Return the [X, Y] coordinate for the center point of the cell that contains the specified text.  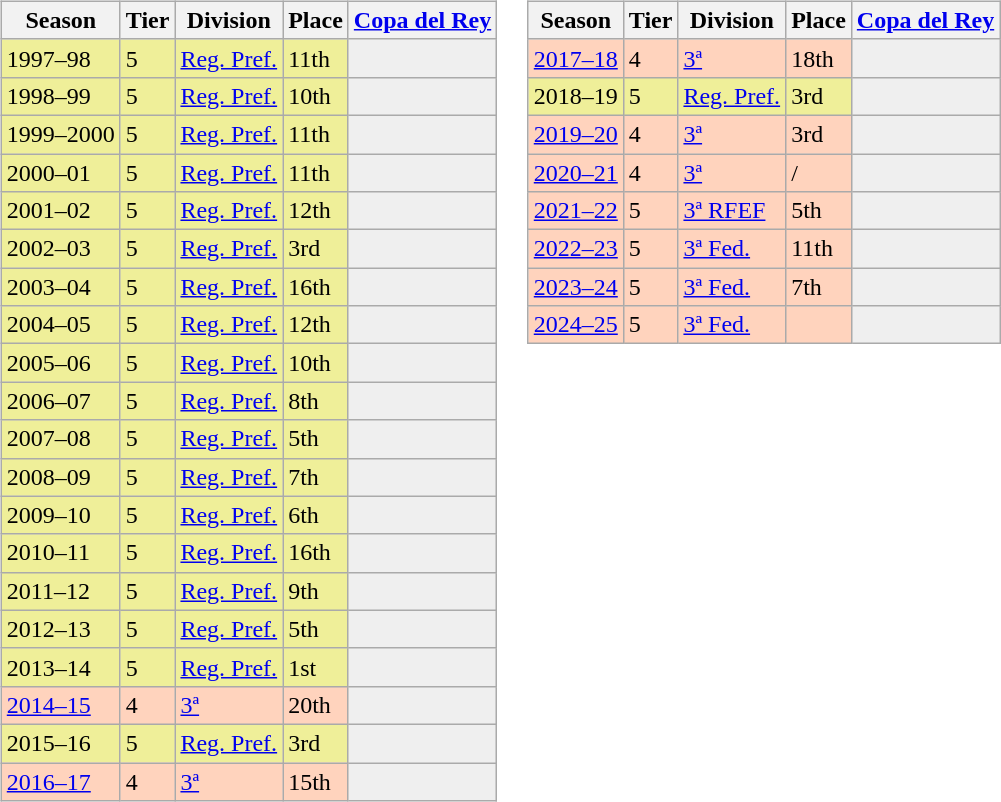
3ª RFEF [732, 211]
1997–98 [60, 58]
2016–17 [60, 781]
2002–03 [60, 249]
2000–01 [60, 173]
2003–04 [60, 287]
2020–21 [576, 173]
6th [316, 515]
1998–99 [60, 96]
2021–22 [576, 211]
2017–18 [576, 58]
2022–23 [576, 249]
8th [316, 401]
2011–12 [60, 591]
/ [819, 173]
2015–16 [60, 743]
15th [316, 781]
1999–2000 [60, 134]
2001–02 [60, 211]
2023–24 [576, 287]
2024–25 [576, 325]
2019–20 [576, 134]
2004–05 [60, 325]
1st [316, 667]
2006–07 [60, 401]
2018–19 [576, 96]
2010–11 [60, 553]
2005–06 [60, 363]
2007–08 [60, 439]
2014–15 [60, 705]
2013–14 [60, 667]
2008–09 [60, 477]
2009–10 [60, 515]
2012–13 [60, 629]
9th [316, 591]
18th [819, 58]
20th [316, 705]
